Detect which cell encompasses the target text, then output its [X, Y] center coordinate. 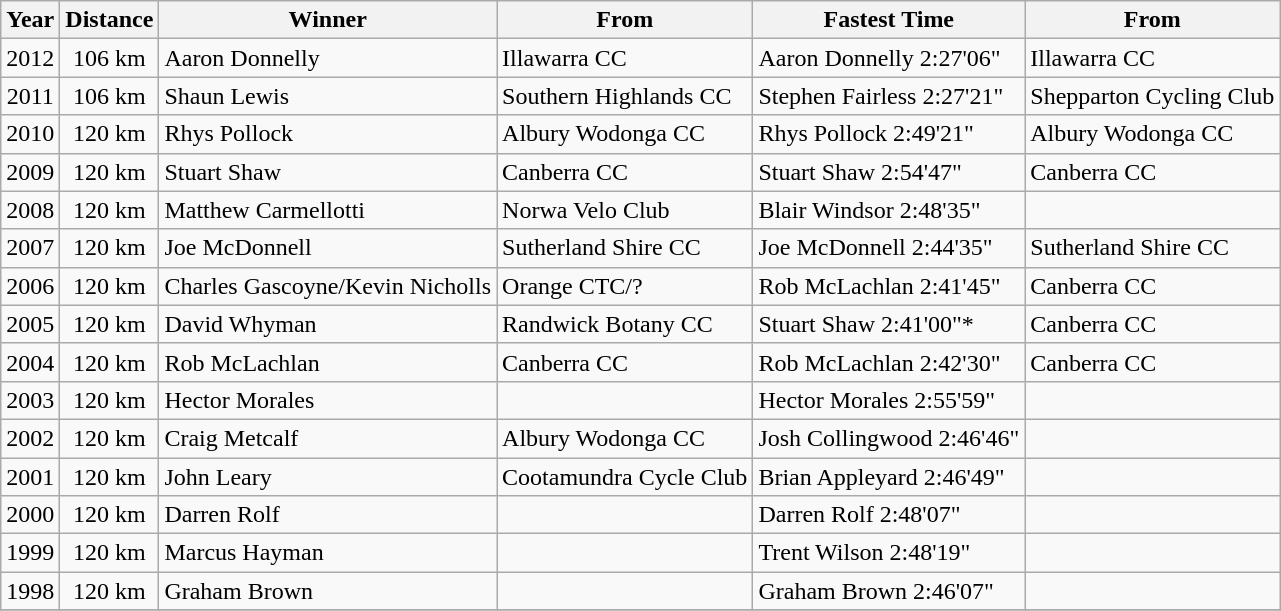
Southern Highlands CC [625, 96]
Orange CTC/? [625, 286]
Craig Metcalf [328, 438]
2000 [30, 515]
Shaun Lewis [328, 96]
Joe McDonnell 2:44'35" [889, 248]
John Leary [328, 477]
2007 [30, 248]
Rhys Pollock 2:49'21" [889, 134]
Darren Rolf [328, 515]
Charles Gascoyne/Kevin Nicholls [328, 286]
2001 [30, 477]
Stuart Shaw 2:41'00"* [889, 324]
Randwick Botany CC [625, 324]
Shepparton Cycling Club [1152, 96]
David Whyman [328, 324]
Aaron Donnelly 2:27'06" [889, 58]
2008 [30, 210]
Year [30, 20]
Norwa Velo Club [625, 210]
Stuart Shaw [328, 172]
Aaron Donnelly [328, 58]
Darren Rolf 2:48'07" [889, 515]
Winner [328, 20]
2010 [30, 134]
Marcus Hayman [328, 553]
Graham Brown 2:46'07" [889, 591]
Blair Windsor 2:48'35" [889, 210]
Hector Morales 2:55'59" [889, 400]
Matthew Carmellotti [328, 210]
Josh Collingwood 2:46'46" [889, 438]
Graham Brown [328, 591]
Cootamundra Cycle Club [625, 477]
Stuart Shaw 2:54'47" [889, 172]
Rhys Pollock [328, 134]
1999 [30, 553]
Rob McLachlan [328, 362]
2004 [30, 362]
Rob McLachlan 2:41'45" [889, 286]
2002 [30, 438]
2003 [30, 400]
Distance [110, 20]
Brian Appleyard 2:46'49" [889, 477]
2011 [30, 96]
2009 [30, 172]
Rob McLachlan 2:42'30" [889, 362]
Stephen Fairless 2:27'21" [889, 96]
Fastest Time [889, 20]
2005 [30, 324]
Trent Wilson 2:48'19" [889, 553]
2012 [30, 58]
Hector Morales [328, 400]
2006 [30, 286]
1998 [30, 591]
Joe McDonnell [328, 248]
